Extract the [x, y] coordinate from the center of the cell holding the provided text.  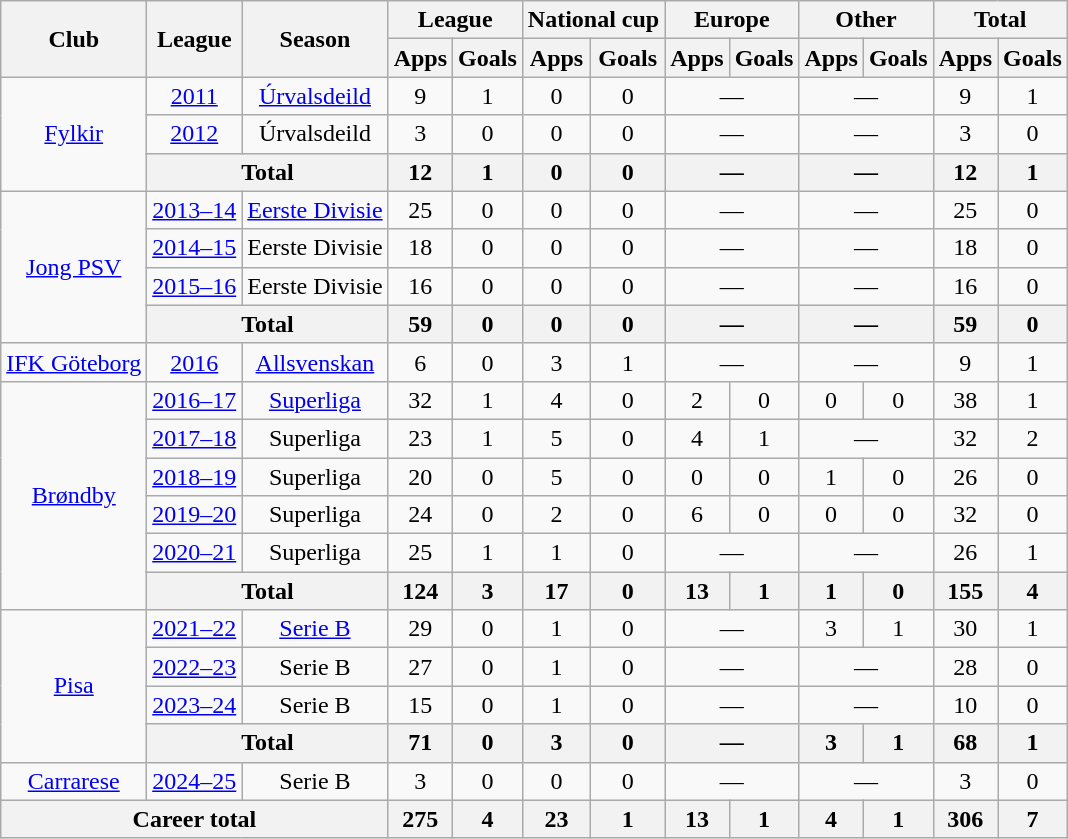
306 [965, 819]
2019–20 [194, 515]
IFK Göteborg [74, 362]
15 [420, 705]
155 [965, 591]
29 [420, 629]
30 [965, 629]
2022–23 [194, 667]
2016–17 [194, 400]
Brøndby [74, 495]
20 [420, 477]
Season [315, 39]
7 [1033, 819]
17 [556, 591]
2015–16 [194, 286]
Other [866, 20]
Career total [194, 819]
2014–15 [194, 248]
2011 [194, 96]
Europe [732, 20]
275 [420, 819]
2017–18 [194, 438]
2018–19 [194, 477]
71 [420, 743]
Jong PSV [74, 267]
2023–24 [194, 705]
Fylkir [74, 134]
2021–22 [194, 629]
2016 [194, 362]
Allsvenskan [315, 362]
10 [965, 705]
68 [965, 743]
38 [965, 400]
27 [420, 667]
124 [420, 591]
Pisa [74, 686]
National cup [593, 20]
2013–14 [194, 210]
Carrarese [74, 781]
2024–25 [194, 781]
24 [420, 515]
2020–21 [194, 553]
2012 [194, 134]
28 [965, 667]
Club [74, 39]
